Capture the cell that displays the provided text and extract its [X, Y] central coordinate. 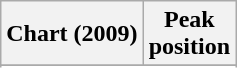
Peakposition [189, 34]
Chart (2009) [72, 34]
